Scan for the cell matching the given text and deliver its (x, y) coordinate at center. 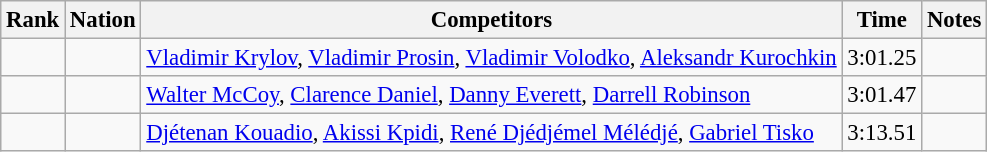
Vladimir Krylov, Vladimir Prosin, Vladimir Volodko, Aleksandr Kurochkin (492, 58)
3:01.25 (882, 58)
Competitors (492, 20)
Time (882, 20)
Nation (103, 20)
Djétenan Kouadio, Akissi Kpidi, René Djédjémel Mélédjé, Gabriel Tisko (492, 133)
Notes (954, 20)
Rank (33, 20)
3:01.47 (882, 95)
Walter McCoy, Clarence Daniel, Danny Everett, Darrell Robinson (492, 95)
3:13.51 (882, 133)
